Return the (X, Y) coordinate for the center point of the cell that contains the specified text.  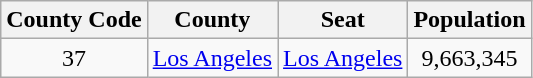
Seat (343, 20)
9,663,345 (470, 58)
37 (74, 58)
Population (470, 20)
County Code (74, 20)
County (212, 20)
